Output the (x, y) coordinate of the center of the cell containing the given text.  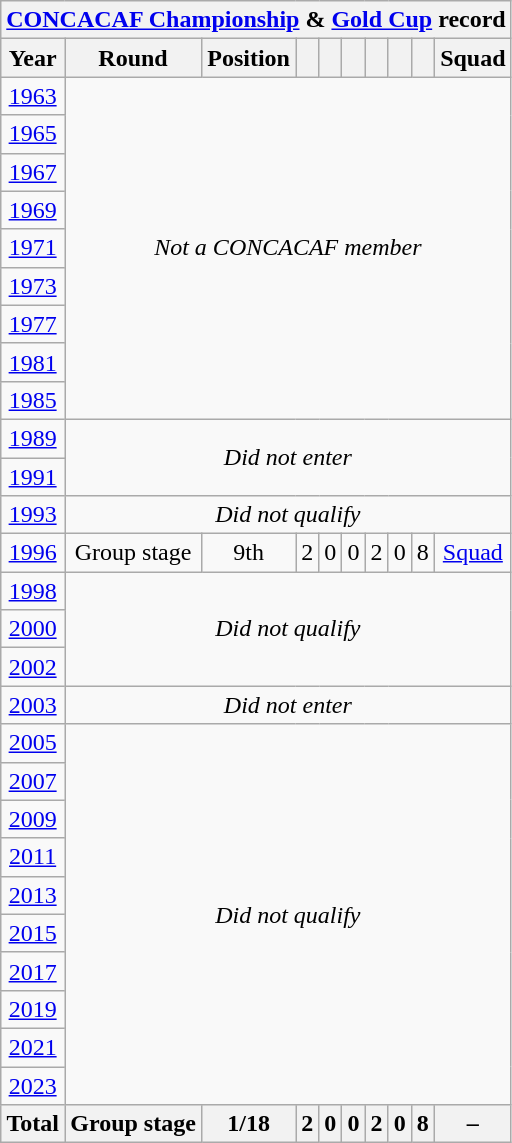
– (472, 1124)
2005 (33, 743)
9th (249, 553)
2015 (33, 933)
Not a CONCACAF member (288, 248)
Round (132, 58)
1998 (33, 591)
2013 (33, 895)
CONCACAF Championship & Gold Cup record (256, 20)
1/18 (249, 1124)
2002 (33, 667)
1977 (33, 324)
1981 (33, 362)
1985 (33, 400)
1965 (33, 134)
2017 (33, 971)
2011 (33, 857)
2023 (33, 1085)
1971 (33, 248)
Year (33, 58)
1963 (33, 96)
Position (249, 58)
2021 (33, 1047)
1993 (33, 515)
1991 (33, 477)
2003 (33, 705)
1989 (33, 438)
Total (33, 1124)
1973 (33, 286)
1996 (33, 553)
2007 (33, 781)
1969 (33, 210)
2000 (33, 629)
2009 (33, 819)
1967 (33, 172)
2019 (33, 1009)
